Search for the cell housing the specified text and yield its [x, y] center coordinate. 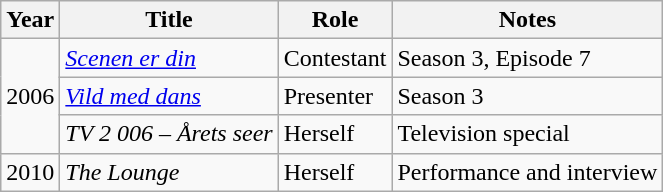
2006 [30, 96]
The Lounge [169, 172]
Television special [528, 134]
Year [30, 20]
TV 2 006 – Årets seer [169, 134]
2010 [30, 172]
Notes [528, 20]
Role [335, 20]
Season 3 [528, 96]
Performance and interview [528, 172]
Season 3, Episode 7 [528, 58]
Presenter [335, 96]
Title [169, 20]
Scenen er din [169, 58]
Contestant [335, 58]
Vild med dans [169, 96]
